Provide the [x, y] coordinate of the cell's center where the given text is located.  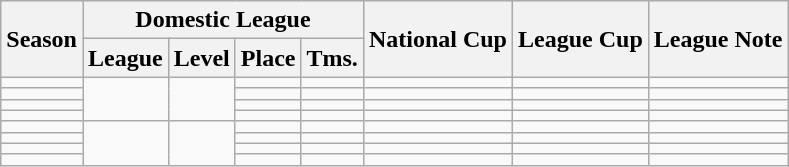
League Note [718, 39]
Season [42, 39]
League Cup [581, 39]
National Cup [438, 39]
League [125, 58]
Place [268, 58]
Tms. [332, 58]
Level [202, 58]
Domestic League [222, 20]
